Provide the (x, y) coordinate of the cell's center where the given text is located.  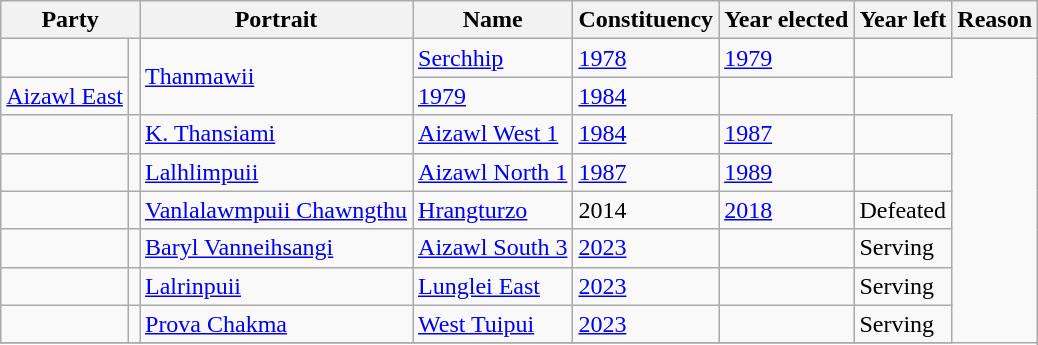
Aizawl East (65, 96)
Defeated (903, 210)
1978 (646, 58)
Lunglei East (493, 286)
Thanmawii (276, 77)
Serchhip (493, 58)
Hrangturzo (493, 210)
K. Thansiami (276, 134)
Aizawl South 3 (493, 248)
Lalrinpuii (276, 286)
Aizawl West 1 (493, 134)
Prova Chakma (276, 324)
Year left (903, 20)
West Tuipui (493, 324)
Vanlalawmpuii Chawngthu (276, 210)
Constituency (646, 20)
Year elected (786, 20)
Name (493, 20)
Baryl Vanneihsangi (276, 248)
2014 (646, 210)
1989 (786, 172)
Reason (995, 20)
Portrait (276, 20)
Party (70, 20)
Lalhlimpuii (276, 172)
Aizawl North 1 (493, 172)
2018 (786, 210)
